Return (x, y) of the center of cell containing provided text 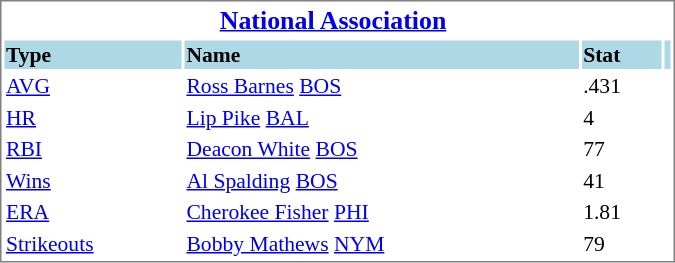
Deacon White BOS (382, 149)
.431 (622, 86)
National Association (332, 20)
Cherokee Fisher PHI (382, 212)
Bobby Mathews NYM (382, 244)
Type (92, 54)
4 (622, 118)
Wins (92, 180)
Al Spalding BOS (382, 180)
1.81 (622, 212)
Strikeouts (92, 244)
Ross Barnes BOS (382, 86)
AVG (92, 86)
41 (622, 180)
77 (622, 149)
Lip Pike BAL (382, 118)
Stat (622, 54)
Name (382, 54)
79 (622, 244)
ERA (92, 212)
RBI (92, 149)
HR (92, 118)
